Determine the (X, Y) coordinate at the center of the cell enclosing the given text.  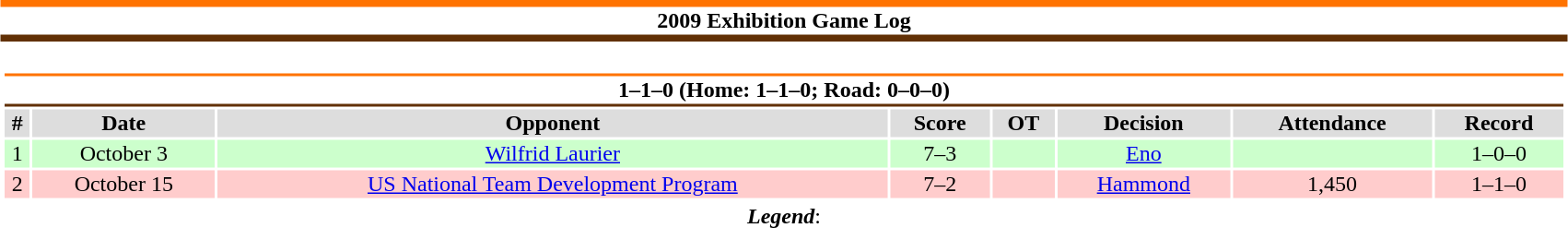
Decision (1144, 123)
Record (1499, 123)
OT (1024, 123)
1 (17, 154)
Attendance (1332, 123)
October 3 (123, 154)
Opponent (553, 123)
Eno (1144, 154)
7–3 (940, 154)
Date (123, 123)
1–1–0 (1499, 184)
October 15 (123, 184)
1–1–0 (Home: 1–1–0; Road: 0–0–0) (783, 90)
Hammond (1144, 184)
Score (940, 123)
2 (17, 184)
US National Team Development Program (553, 184)
1,450 (1332, 184)
2009 Exhibition Game Log (784, 20)
1–0–0 (1499, 154)
7–2 (940, 184)
# (17, 123)
Wilfrid Laurier (553, 154)
